Search for the cell housing the specified text and yield its [x, y] center coordinate. 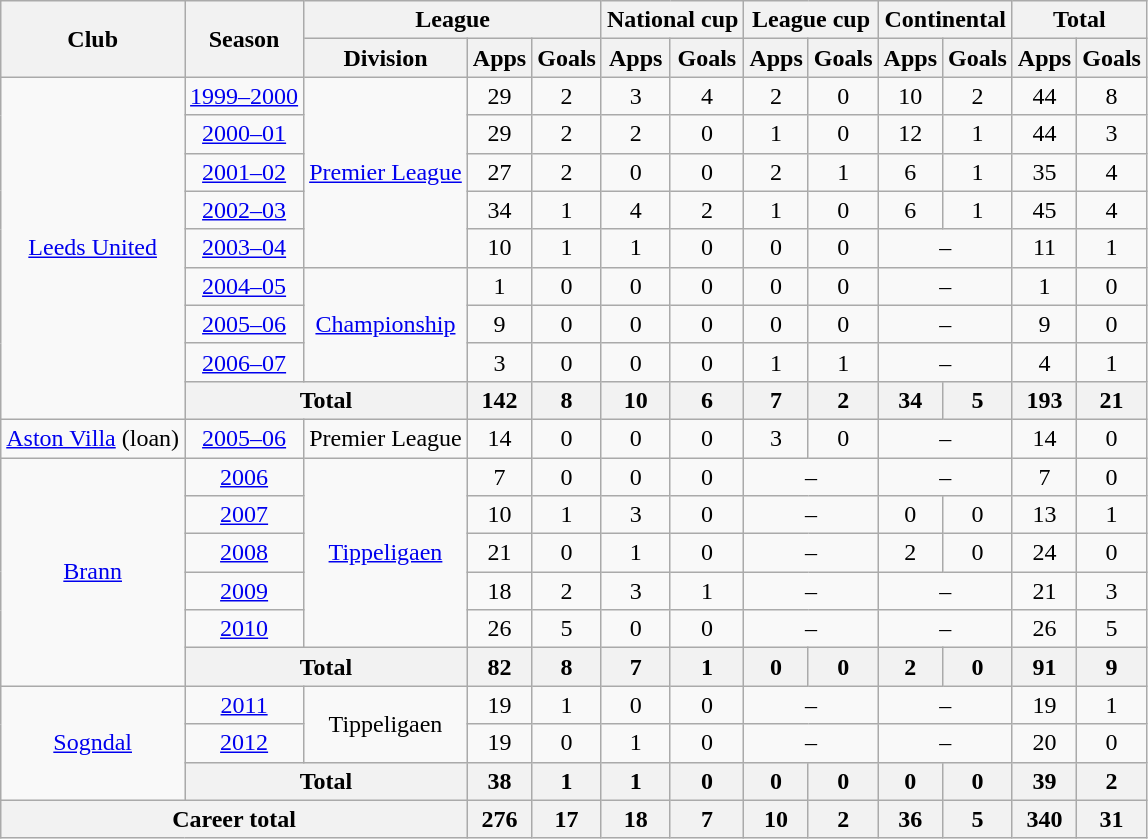
35 [1044, 172]
38 [499, 781]
27 [499, 172]
2010 [244, 629]
36 [910, 819]
2011 [244, 705]
2008 [244, 553]
Championship [386, 324]
13 [1044, 515]
Aston Villa (loan) [93, 438]
1999–2000 [244, 96]
11 [1044, 248]
2006 [244, 477]
Season [244, 39]
39 [1044, 781]
31 [1112, 819]
142 [499, 400]
League cup [811, 20]
2003–04 [244, 248]
2004–05 [244, 286]
National cup [672, 20]
Brann [93, 572]
2007 [244, 515]
340 [1044, 819]
Continental [945, 20]
45 [1044, 210]
2000–01 [244, 134]
82 [499, 667]
Leeds United [93, 248]
2009 [244, 591]
193 [1044, 400]
Sogndal [93, 743]
20 [1044, 743]
91 [1044, 667]
Division [386, 58]
17 [567, 819]
2002–03 [244, 210]
Career total [234, 819]
2006–07 [244, 362]
12 [910, 134]
2001–02 [244, 172]
24 [1044, 553]
Club [93, 39]
League [453, 20]
276 [499, 819]
2012 [244, 743]
